Pinpoint the cell where the given text exists, returning its [X, Y] midpoint coordinate. 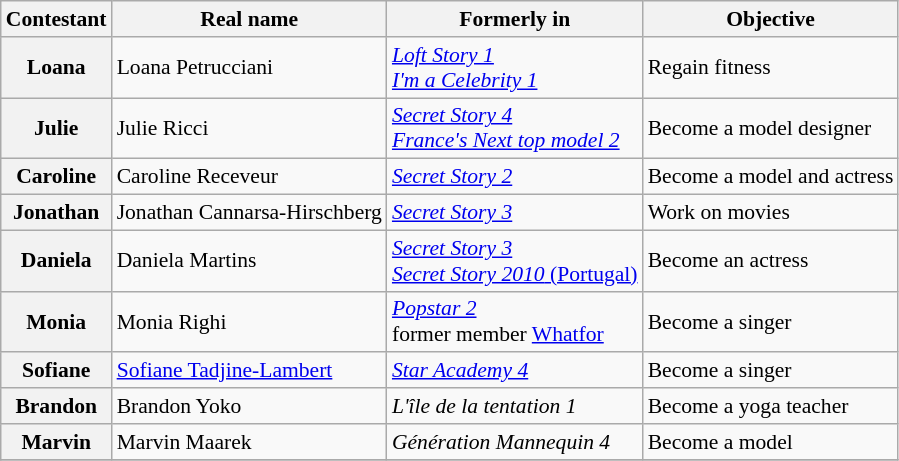
Star Academy 4 [515, 371]
Secret Story 3 [515, 213]
Sofiane Tadjine-Lambert [250, 371]
Marvin Maarek [250, 442]
Become a model designer [771, 128]
Loft Story 1I'm a Celebrity 1 [515, 68]
Secret Story 3Secret Story 2010 (Portugal) [515, 260]
Contestant [56, 19]
Sofiane [56, 371]
Julie [56, 128]
Brandon [56, 406]
Become a model [771, 442]
Secret Story 4France's Next top model 2 [515, 128]
Secret Story 2 [515, 177]
Become a model and actress [771, 177]
Become a yoga teacher [771, 406]
Loana [56, 68]
Real name [250, 19]
Jonathan Cannarsa-Hirschberg [250, 213]
Regain fitness [771, 68]
Brandon Yoko [250, 406]
Julie Ricci [250, 128]
Caroline Receveur [250, 177]
L'île de la tentation 1 [515, 406]
Génération Mannequin 4 [515, 442]
Daniela [56, 260]
Loana Petrucciani [250, 68]
Jonathan [56, 213]
Marvin [56, 442]
Daniela Martins [250, 260]
Become an actress [771, 260]
Formerly in [515, 19]
Popstar 2 former member Whatfor [515, 322]
Caroline [56, 177]
Objective [771, 19]
Work on movies [771, 213]
Monia Righi [250, 322]
Monia [56, 322]
